For the text-containing cell, return its midpoint in [X, Y] coordinate format. 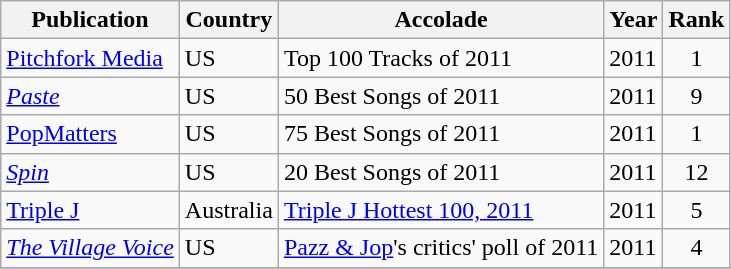
Pitchfork Media [90, 58]
5 [696, 210]
Spin [90, 172]
The Village Voice [90, 248]
Triple J Hottest 100, 2011 [440, 210]
Pazz & Jop's critics' poll of 2011 [440, 248]
Paste [90, 96]
PopMatters [90, 134]
75 Best Songs of 2011 [440, 134]
20 Best Songs of 2011 [440, 172]
Top 100 Tracks of 2011 [440, 58]
Accolade [440, 20]
Triple J [90, 210]
Country [228, 20]
Year [634, 20]
12 [696, 172]
Australia [228, 210]
Rank [696, 20]
50 Best Songs of 2011 [440, 96]
4 [696, 248]
Publication [90, 20]
9 [696, 96]
